Pinpoint the cell where the given text exists, returning its (X, Y) midpoint coordinate. 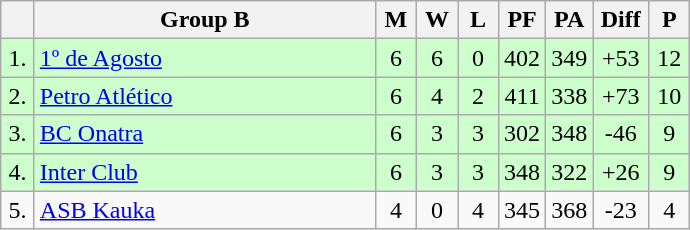
5. (18, 210)
Inter Club (204, 172)
402 (522, 58)
Diff (621, 20)
M (396, 20)
368 (570, 210)
1. (18, 58)
3. (18, 134)
W (436, 20)
PA (570, 20)
+73 (621, 96)
BC Onatra (204, 134)
+26 (621, 172)
411 (522, 96)
302 (522, 134)
2. (18, 96)
2 (478, 96)
P (670, 20)
345 (522, 210)
ASB Kauka (204, 210)
12 (670, 58)
PF (522, 20)
10 (670, 96)
1º de Agosto (204, 58)
Group B (204, 20)
Petro Atlético (204, 96)
338 (570, 96)
-46 (621, 134)
L (478, 20)
322 (570, 172)
+53 (621, 58)
-23 (621, 210)
4. (18, 172)
349 (570, 58)
